Locate the cell with the specified text and output its (x, y) center coordinate. 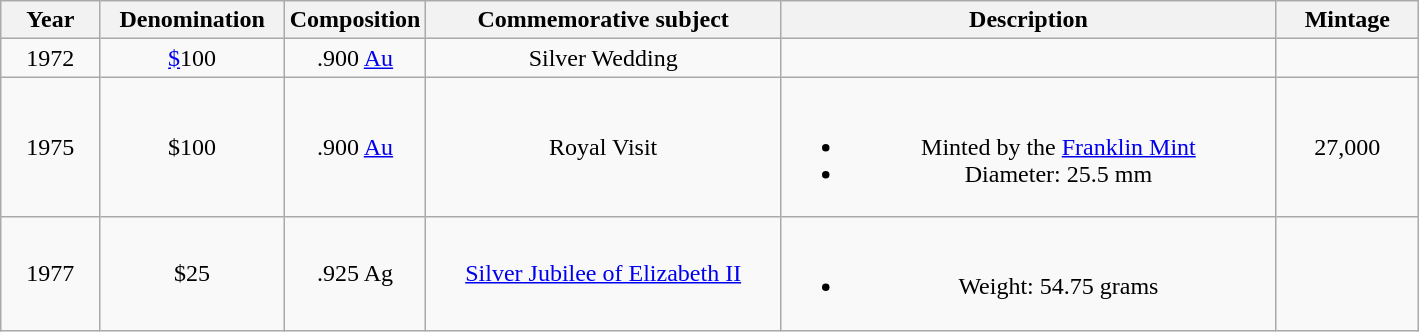
$25 (192, 274)
.925 Ag (355, 274)
Weight: 54.75 grams (1028, 274)
Year (50, 20)
Royal Visit (603, 147)
Commemorative subject (603, 20)
1975 (50, 147)
1972 (50, 58)
1977 (50, 274)
Mintage (1347, 20)
Denomination (192, 20)
Composition (355, 20)
Silver Jubilee of Elizabeth II (603, 274)
Silver Wedding (603, 58)
Minted by the Franklin MintDiameter: 25.5 mm (1028, 147)
27,000 (1347, 147)
Description (1028, 20)
